Search for the cell housing the specified text and yield its [x, y] center coordinate. 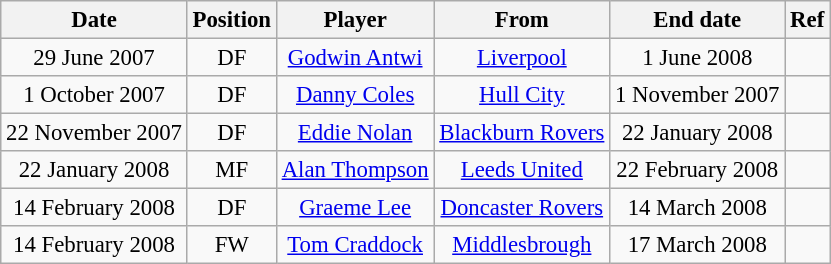
29 June 2007 [94, 58]
1 October 2007 [94, 95]
22 November 2007 [94, 133]
Middlesbrough [522, 245]
FW [232, 245]
Eddie Nolan [355, 133]
Doncaster Rovers [522, 208]
1 June 2008 [698, 58]
From [522, 20]
Godwin Antwi [355, 58]
Leeds United [522, 170]
Hull City [522, 95]
Graeme Lee [355, 208]
Player [355, 20]
1 November 2007 [698, 95]
Blackburn Rovers [522, 133]
Ref [808, 20]
Date [94, 20]
Alan Thompson [355, 170]
22 February 2008 [698, 170]
Danny Coles [355, 95]
Tom Craddock [355, 245]
Position [232, 20]
Liverpool [522, 58]
14 March 2008 [698, 208]
17 March 2008 [698, 245]
MF [232, 170]
End date [698, 20]
